Return the (X, Y) coordinate for the center point of the cell that contains the specified text.  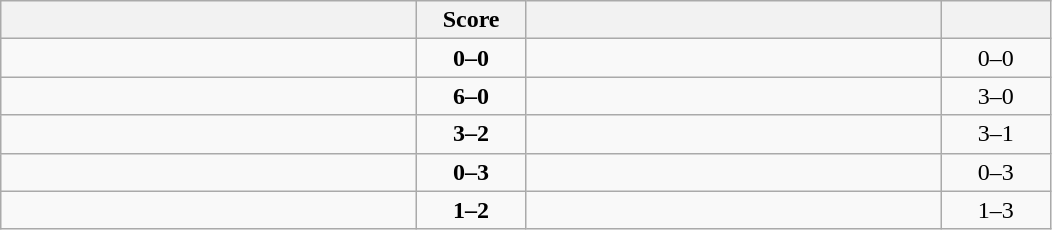
3–2 (472, 134)
Score (472, 20)
1–3 (996, 210)
3–1 (996, 134)
6–0 (472, 96)
3–0 (996, 96)
1–2 (472, 210)
